Capture the cell that displays the provided text and extract its (x, y) central coordinate. 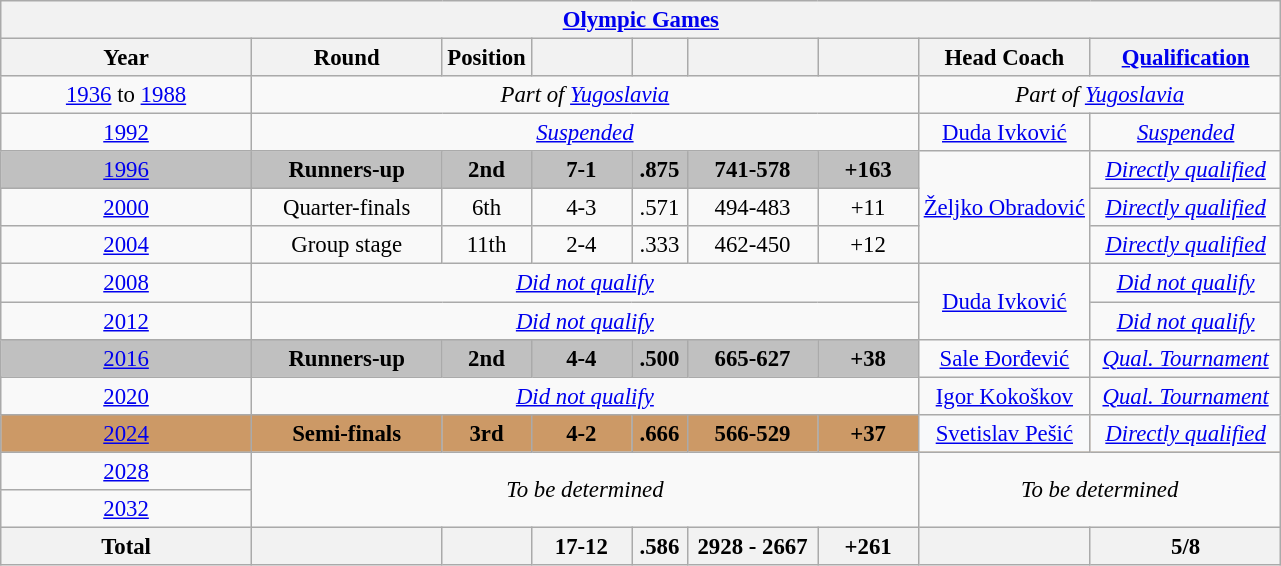
4-2 (582, 433)
Željko Obradović (1004, 208)
566-529 (752, 433)
Sale Đorđević (1004, 358)
2020 (126, 396)
.666 (660, 433)
2008 (126, 283)
2004 (126, 245)
Igor Kokoškov (1004, 396)
Olympic Games (641, 20)
Semi-finals (346, 433)
2-4 (582, 245)
2016 (126, 358)
7-1 (582, 170)
462-450 (752, 245)
741-578 (752, 170)
5/8 (1186, 546)
2000 (126, 208)
Qualification (1186, 58)
2028 (126, 471)
Group stage (346, 245)
Head Coach (1004, 58)
.333 (660, 245)
17-12 (582, 546)
.500 (660, 358)
+163 (868, 170)
11th (486, 245)
3rd (486, 433)
.571 (660, 208)
1992 (126, 133)
4-4 (582, 358)
+12 (868, 245)
+37 (868, 433)
1996 (126, 170)
.875 (660, 170)
6th (486, 208)
2012 (126, 321)
2024 (126, 433)
+11 (868, 208)
2032 (126, 509)
Total (126, 546)
Svetislav Pešić (1004, 433)
Position (486, 58)
1936 to 1988 (126, 95)
665-627 (752, 358)
4-3 (582, 208)
Round (346, 58)
Quarter-finals (346, 208)
494-483 (752, 208)
2928 - 2667 (752, 546)
+261 (868, 546)
.586 (660, 546)
Year (126, 58)
+38 (868, 358)
